Scan for the cell matching the given text and deliver its (X, Y) coordinate at center. 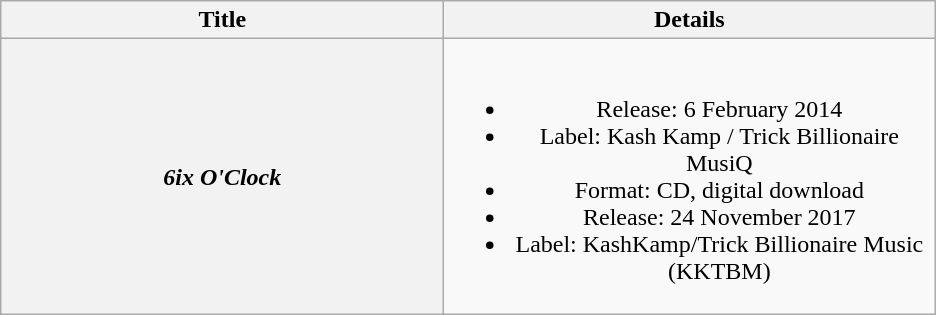
Title (222, 20)
6ix O'Clock (222, 176)
Details (690, 20)
